Pinpoint the cell where the given text exists, returning its [X, Y] midpoint coordinate. 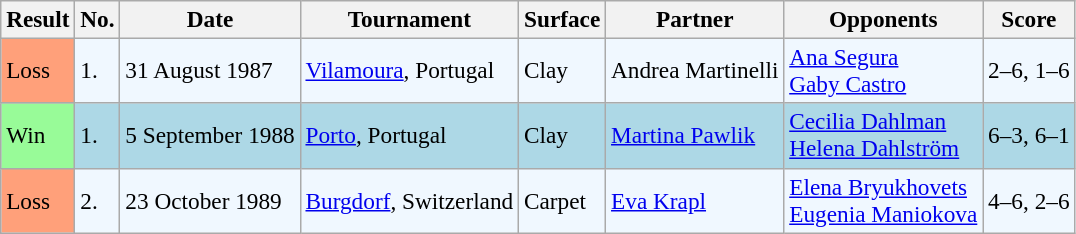
Win [38, 136]
Surface [562, 19]
2–6, 1–6 [1029, 70]
31 August 1987 [210, 70]
5 September 1988 [210, 136]
Porto, Portugal [410, 136]
Date [210, 19]
23 October 1989 [210, 200]
Andrea Martinelli [695, 70]
Cecilia Dahlman Helena Dahlström [884, 136]
Elena Bryukhovets Eugenia Maniokova [884, 200]
Eva Krapl [695, 200]
2. [98, 200]
Vilamoura, Portugal [410, 70]
Result [38, 19]
4–6, 2–6 [1029, 200]
Opponents [884, 19]
6–3, 6–1 [1029, 136]
Carpet [562, 200]
Score [1029, 19]
Partner [695, 19]
Tournament [410, 19]
Ana Segura Gaby Castro [884, 70]
No. [98, 19]
Martina Pawlik [695, 136]
Burgdorf, Switzerland [410, 200]
